Return the [X, Y] coordinate for the center point of the cell that contains the specified text.  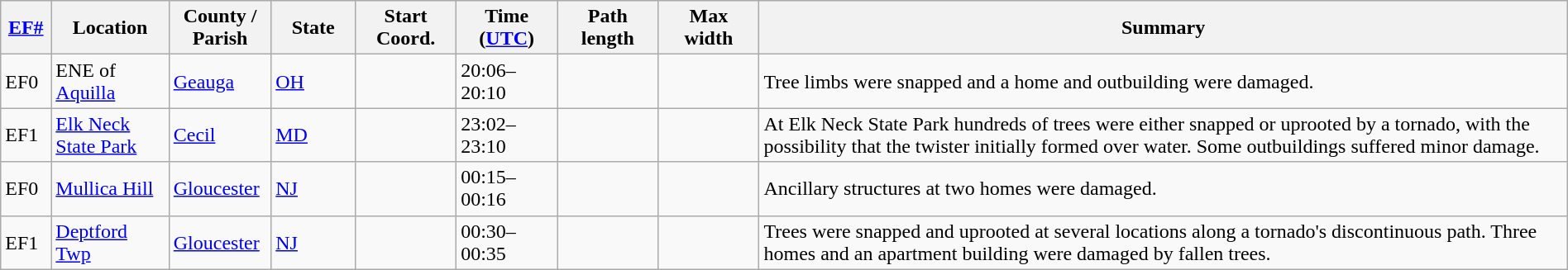
Ancillary structures at two homes were damaged. [1163, 188]
Geauga [220, 81]
Max width [709, 28]
OH [313, 81]
Summary [1163, 28]
Location [110, 28]
Path length [608, 28]
20:06–20:10 [507, 81]
MD [313, 135]
Deptford Twp [110, 243]
Tree limbs were snapped and a home and outbuilding were damaged. [1163, 81]
County / Parish [220, 28]
Time (UTC) [507, 28]
Elk Neck State Park [110, 135]
ENE of Aquilla [110, 81]
Cecil [220, 135]
State [313, 28]
Mullica Hill [110, 188]
00:15–00:16 [507, 188]
Start Coord. [406, 28]
EF# [26, 28]
23:02–23:10 [507, 135]
00:30–00:35 [507, 243]
